Find where the given text appears and provide that cell's center as [x, y] coordinate. 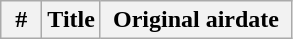
# [22, 20]
Original airdate [196, 20]
Title [72, 20]
